Find where the given text appears and provide that cell's center as (X, Y) coordinate. 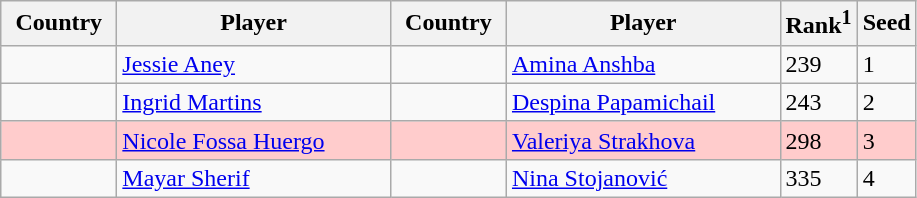
Jessie Aney (254, 64)
Nicole Fossa Huergo (254, 140)
Despina Papamichail (643, 102)
Rank1 (818, 24)
Nina Stojanović (643, 178)
4 (886, 178)
3 (886, 140)
243 (818, 102)
239 (818, 64)
335 (818, 178)
Mayar Sherif (254, 178)
Seed (886, 24)
1 (886, 64)
298 (818, 140)
Valeriya Strakhova (643, 140)
Amina Anshba (643, 64)
Ingrid Martins (254, 102)
2 (886, 102)
